Search for the cell housing the specified text and yield its [x, y] center coordinate. 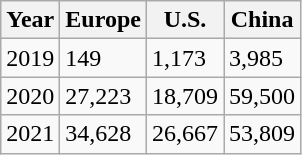
2019 [30, 58]
3,985 [262, 58]
34,628 [104, 134]
18,709 [184, 96]
2020 [30, 96]
149 [104, 58]
Europe [104, 20]
53,809 [262, 134]
27,223 [104, 96]
Year [30, 20]
26,667 [184, 134]
China [262, 20]
1,173 [184, 58]
U.S. [184, 20]
2021 [30, 134]
59,500 [262, 96]
